Find where the given text appears and provide that cell's center as (X, Y) coordinate. 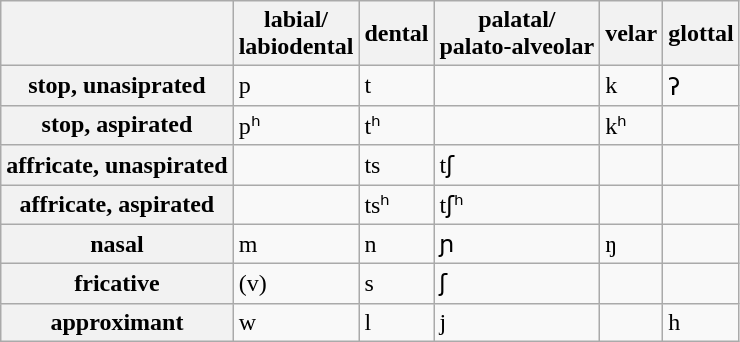
tʃʰ (517, 204)
tsʰ (396, 204)
(v) (296, 284)
affricate, unaspirated (117, 165)
ʃ (517, 284)
kʰ (632, 125)
labial/labiodental (296, 34)
tʰ (396, 125)
l (396, 322)
stop, aspirated (117, 125)
pʰ (296, 125)
ŋ (632, 244)
h (701, 322)
nasal (117, 244)
ʔ (701, 86)
w (296, 322)
approximant (117, 322)
fricative (117, 284)
stop, unasiprated (117, 86)
p (296, 86)
m (296, 244)
ts (396, 165)
s (396, 284)
palatal/palato-alveolar (517, 34)
k (632, 86)
j (517, 322)
tʃ (517, 165)
t (396, 86)
n (396, 244)
dental (396, 34)
glottal (701, 34)
ɲ (517, 244)
affricate, aspirated (117, 204)
velar (632, 34)
